Return the [X, Y] coordinate for the center point of the cell that contains the specified text.  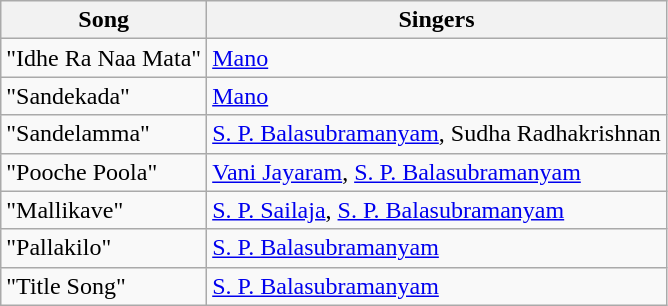
"Idhe Ra Naa Mata" [104, 58]
"Pallakilo" [104, 248]
"Pooche Poola" [104, 172]
"Mallikave" [104, 210]
Singers [437, 20]
S. P. Balasubramanyam, Sudha Radhakrishnan [437, 134]
S. P. Sailaja, S. P. Balasubramanyam [437, 210]
Vani Jayaram, S. P. Balasubramanyam [437, 172]
Song [104, 20]
"Sandelamma" [104, 134]
"Sandekada" [104, 96]
"Title Song" [104, 286]
